For the text-containing cell, return its midpoint in [x, y] coordinate format. 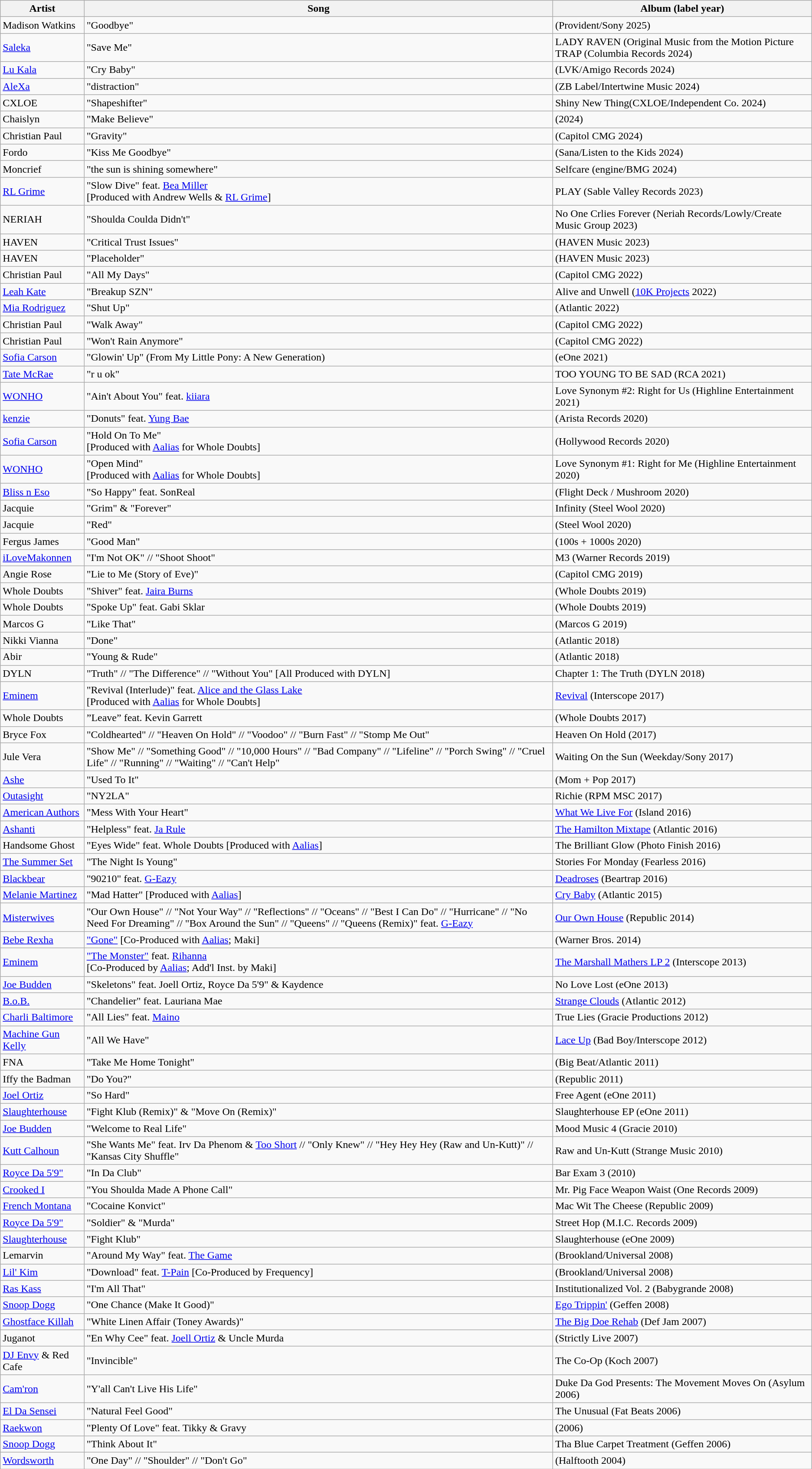
"The Night Is Young" [318, 862]
"All We Have" [318, 1039]
Richie (RPM MSC 2017) [682, 796]
"Cocaine Konvict" [318, 1206]
The Summer Set [43, 862]
"Coldhearted" // "Heaven On Hold" // "Voodoo" // "Burn Fast" // "Stomp Me Out" [318, 734]
kenzie [43, 419]
Slaughterhouse EP (eOne 2011) [682, 1112]
"Do You?" [318, 1079]
Album (label year) [682, 9]
Love Synonym #1: Right for Me (Highline Entertainment 2020) [682, 469]
Selfcare (engine/BMG 2024) [682, 169]
Outasight [43, 796]
Stories For Monday (Fearless 2016) [682, 862]
"One Chance (Make It Good)" [318, 1305]
True Lies (Gracie Productions 2012) [682, 1017]
French Montana [43, 1206]
Bryce Fox [43, 734]
Chaislyn [43, 119]
"In Da Club" [318, 1173]
iLoveMakonnen [43, 558]
Crooked I [43, 1190]
(Capitol CMG 2019) [682, 574]
(Whole Doubts 2017) [682, 718]
Machine Gun Kelly [43, 1039]
M3 (Warner Records 2019) [682, 558]
"Shiver" feat. Jaira Burns [318, 591]
Leah Kate [43, 292]
Fordo [43, 152]
Wordsworth [43, 1461]
"Gone" [Co-Produced with Aalias; Maki] [318, 940]
"So Hard" [318, 1095]
Ego Trippin' (Geffen 2008) [682, 1305]
Handsome Ghost [43, 846]
(Warner Bros. 2014) [682, 940]
"Mess With Your Heart" [318, 812]
Tate McRae [43, 374]
”Leave” feat. Kevin Garrett [318, 718]
"All My Days" [318, 275]
The Marshall Mathers LP 2 (Interscope 2013) [682, 962]
"You Shoulda Made A Phone Call" [318, 1190]
Deadroses (Beartrap 2016) [682, 879]
RL Grime [43, 191]
(Flight Deck / Mushroom 2020) [682, 492]
Kutt Calhoun [43, 1151]
"Ain't About You" feat. kiiara [318, 397]
Mia Rodriguez [43, 308]
No Love Lost (eOne 2013) [682, 984]
DYLN [43, 673]
"All Lies" feat. Maino [318, 1017]
"Lie to Me (Story of Eve)" [318, 574]
American Authors [43, 812]
The Brilliant Glow (Photo Finish 2016) [682, 846]
"Shoulda Coulda Didn't" [318, 220]
"White Linen Affair (Toney Awards)" [318, 1321]
Blackbear [43, 879]
"Fight Klub (Remix)" & "Move On (Remix)" [318, 1112]
The Hamilton Mixtape (Atlantic 2016) [682, 829]
(Halftooth 2004) [682, 1461]
(Arista Records 2020) [682, 419]
"the sun is shining somewhere" [318, 169]
No One Crlies Forever (Neriah Records/Lowly/Create Music Group 2023) [682, 220]
FNA [43, 1062]
"Shapeshifter" [318, 103]
"r u ok" [318, 374]
Free Agent (eOne 2011) [682, 1095]
(Sana/Listen to the Kids 2024) [682, 152]
Bar Exam 3 (2010) [682, 1173]
"Download" feat. T-Pain [Co-Produced by Frequency] [318, 1272]
Lemarvin [43, 1256]
"Soldier" & "Murda" [318, 1223]
"Like That" [318, 624]
"Save Me" [318, 48]
Our Own House (Republic 2014) [682, 917]
(Strictly Live 2007) [682, 1338]
"Red" [318, 525]
"Truth" // "The Difference" // "Without You" [All Produced with DYLN] [318, 673]
"Walk Away" [318, 325]
"Good Man" [318, 541]
Alive and Unwell (10K Projects 2022) [682, 292]
(eOne 2021) [682, 357]
El Da Sensei [43, 1411]
"En Why Cee" feat. Joell Ortiz & Uncle Murda [318, 1338]
(Big Beat/Atlantic 2011) [682, 1062]
"Think About It" [318, 1444]
"I'm All That" [318, 1289]
"Kiss Me Goodbye" [318, 152]
"Plenty Of Love" feat. Tikky & Gravy [318, 1428]
DJ Envy & Red Cafe [43, 1361]
Love Synonym #2: Right for Us (Highline Entertainment 2021) [682, 397]
CXLOE [43, 103]
Heaven On Hold (2017) [682, 734]
Madison Watkins [43, 25]
"She Wants Me" feat. Irv Da Phenom & Too Short // "Only Knew" // "Hey Hey Hey (Raw and Un-Kutt)" // "Kansas City Shuffle" [318, 1151]
"Open Mind" [Produced with Aalias for Whole Doubts] [318, 469]
"NY2LA" [318, 796]
"Grim" & "Forever" [318, 508]
"Young & Rude" [318, 657]
"Cry Baby" [318, 70]
"Eyes Wide" feat. Whole Doubts [Produced with Aalias] [318, 846]
(ZB Label/Intertwine Music 2024) [682, 86]
Lil' Kim [43, 1272]
(Atlantic 2022) [682, 308]
Moncrief [43, 169]
Angie Rose [43, 574]
"Won't Rain Anymore" [318, 341]
(LVK/Amigo Records 2024) [682, 70]
Raekwon [43, 1428]
"distraction" [318, 86]
"Spoke Up" feat. Gabi Sklar [318, 607]
Song [318, 9]
Shiny New Thing(CXLOE/Independent Co. 2024) [682, 103]
"Y'all Can't Live His Life" [318, 1388]
Iffy the Badman [43, 1079]
Raw and Un-Kutt (Strange Music 2010) [682, 1151]
Nikki Vianna [43, 640]
"Invincible" [318, 1361]
Mac Wit The Cheese (Republic 2009) [682, 1206]
"So Happy" feat. SonReal [318, 492]
Joel Ortiz [43, 1095]
"Done" [318, 640]
Chapter 1: The Truth (DYLN 2018) [682, 673]
Misterwives [43, 917]
"Goodbye" [318, 25]
Slaughterhouse (eOne 2009) [682, 1239]
Infinity (Steel Wool 2020) [682, 508]
Ashe [43, 779]
"Breakup SZN" [318, 292]
"Slow Dive" feat. Bea Miller [Produced with Andrew Wells & RL Grime] [318, 191]
What We Live For (Island 2016) [682, 812]
Cam'ron [43, 1388]
Melanie Martinez [43, 895]
"Mad Hatter" [Produced with Aalias] [318, 895]
Charli Baltimore [43, 1017]
(2006) [682, 1428]
"Revival (Interlude)" feat. Alice and the Glass Lake [Produced with Aalias for Whole Doubts] [318, 696]
"Placeholder" [318, 259]
"Take Me Home Tonight" [318, 1062]
PLAY (Sable Valley Records 2023) [682, 191]
The Co-Op (Koch 2007) [682, 1361]
"The Monster" feat. Rihanna [Co-Produced by Aalias; Add'l Inst. by Maki] [318, 962]
The Big Doe Rehab (Def Jam 2007) [682, 1321]
NERIAH [43, 220]
B.o.B. [43, 1001]
(Capitol CMG 2024) [682, 136]
"One Day" // "Shoulder" // "Don't Go" [318, 1461]
TOO YOUNG TO BE SAD (RCA 2021) [682, 374]
(Republic 2011) [682, 1079]
(Hollywood Records 2020) [682, 441]
Juganot [43, 1338]
"Natural Feel Good" [318, 1411]
"90210" feat. G-Eazy [318, 879]
Street Hop (M.I.C. Records 2009) [682, 1223]
Abir [43, 657]
(Marcos G 2019) [682, 624]
"Skeletons" feat. Joell Ortiz, Royce Da 5'9" & Kaydence [318, 984]
"Around My Way" feat. The Game [318, 1256]
"Make Believe" [318, 119]
Ghostface Killah [43, 1321]
Marcos G [43, 624]
Waiting On the Sun (Weekday/Sony 2017) [682, 757]
Mood Music 4 (Gracie 2010) [682, 1128]
"Shut Up" [318, 308]
Ras Kass [43, 1289]
Lace Up (Bad Boy/Interscope 2012) [682, 1039]
Saleka [43, 48]
The Unusual (Fat Beats 2006) [682, 1411]
"Gravity" [318, 136]
"Used To It" [318, 779]
"Helpless" feat. Ja Rule [318, 829]
Duke Da God Presents: The Movement Moves On (Asylum 2006) [682, 1388]
Lu Kala [43, 70]
Fergus James [43, 541]
"Fight Klub" [318, 1239]
"I'm Not OK" // "Shoot Shoot" [318, 558]
Bliss n Eso [43, 492]
"Hold On To Me" [Produced with Aalias for Whole Doubts] [318, 441]
AleXa [43, 86]
"Critical Trust Issues" [318, 242]
(100s + 1000s 2020) [682, 541]
Revival (Interscope 2017) [682, 696]
LADY RAVEN (Original Music from the Motion Picture TRAP (Columbia Records 2024) [682, 48]
Mr. Pig Face Weapon Waist (One Records 2009) [682, 1190]
"Donuts" feat. Yung Bae [318, 419]
(Mom + Pop 2017) [682, 779]
Institutionalized Vol. 2 (Babygrande 2008) [682, 1289]
"Chandelier" feat. Lauriana Mae [318, 1001]
Bebe Rexha [43, 940]
"Welcome to Real Life" [318, 1128]
Ashanti [43, 829]
Tha Blue Carpet Treatment (Geffen 2006) [682, 1444]
(Steel Wool 2020) [682, 525]
Cry Baby (Atlantic 2015) [682, 895]
"Glowin' Up" (From My Little Pony: A New Generation) [318, 357]
(Provident/Sony 2025) [682, 25]
Jule Vera [43, 757]
Artist [43, 9]
Strange Clouds (Atlantic 2012) [682, 1001]
(2024) [682, 119]
